Return the (x, y) coordinate for the center point of the cell that contains the specified text.  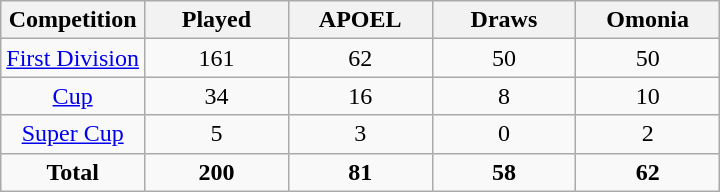
APOEL (360, 20)
Cup (73, 96)
Omonia (648, 20)
Draws (504, 20)
Super Cup (73, 134)
First Division (73, 58)
2 (648, 134)
200 (217, 172)
34 (217, 96)
81 (360, 172)
Total (73, 172)
58 (504, 172)
0 (504, 134)
8 (504, 96)
10 (648, 96)
3 (360, 134)
161 (217, 58)
5 (217, 134)
Competition (73, 20)
16 (360, 96)
Played (217, 20)
